Determine the [X, Y] coordinate at the center of the cell enclosing the given text.  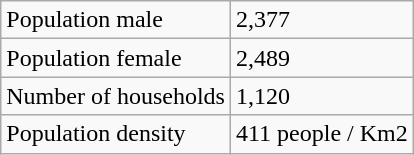
2,377 [322, 20]
1,120 [322, 96]
Number of households [116, 96]
2,489 [322, 58]
Population male [116, 20]
Population female [116, 58]
411 people / Km2 [322, 134]
Population density [116, 134]
